Find where the given text appears and provide that cell's center as [X, Y] coordinate. 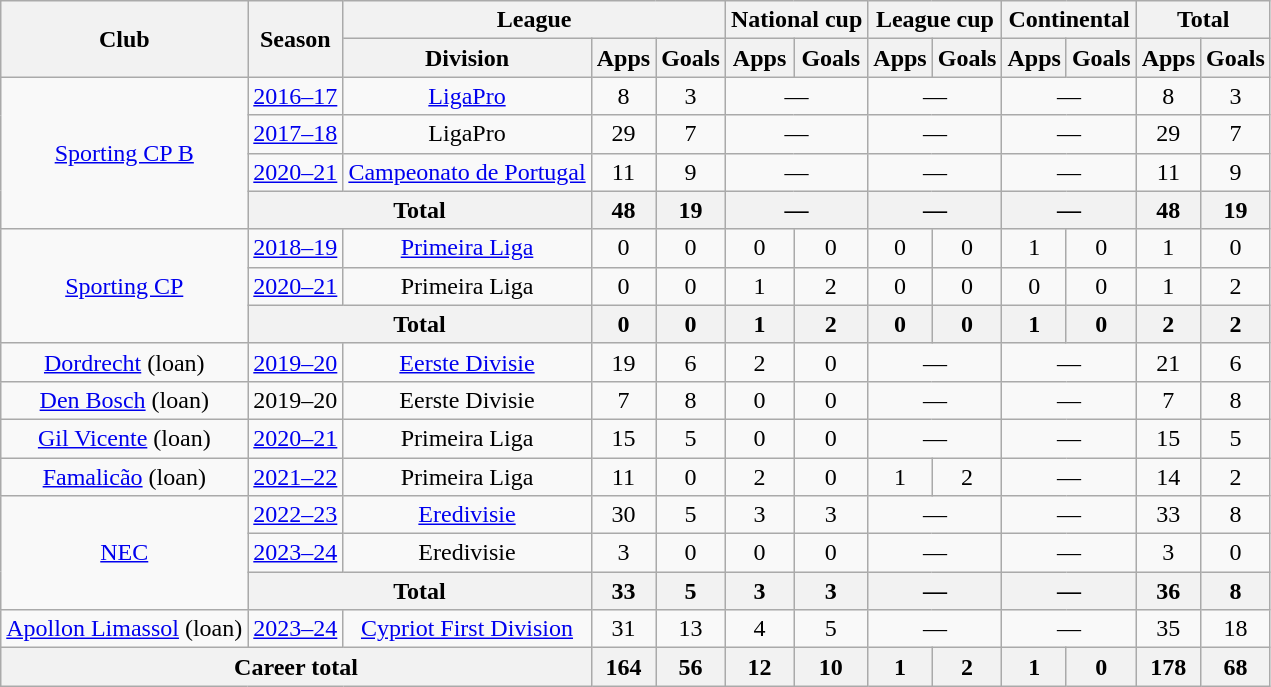
10 [831, 667]
Gil Vicente (loan) [124, 438]
League cup [935, 20]
13 [691, 629]
2022–23 [296, 515]
14 [1168, 477]
178 [1168, 667]
2018–19 [296, 248]
18 [1236, 629]
Season [296, 39]
4 [759, 629]
68 [1236, 667]
35 [1168, 629]
Sporting CP B [124, 153]
Cypriot First Division [467, 629]
36 [1168, 591]
Career total [296, 667]
Club [124, 39]
League [534, 20]
2017–18 [296, 134]
2016–17 [296, 96]
NEC [124, 553]
Division [467, 58]
Continental [1069, 20]
56 [691, 667]
Apollon Limassol (loan) [124, 629]
2021–22 [296, 477]
Den Bosch (loan) [124, 400]
Dordrecht (loan) [124, 362]
Campeonato de Portugal [467, 172]
164 [623, 667]
12 [759, 667]
21 [1168, 362]
31 [623, 629]
National cup [796, 20]
Famalicão (loan) [124, 477]
30 [623, 515]
Sporting CP [124, 286]
